Capture the cell that displays the provided text and extract its [x, y] central coordinate. 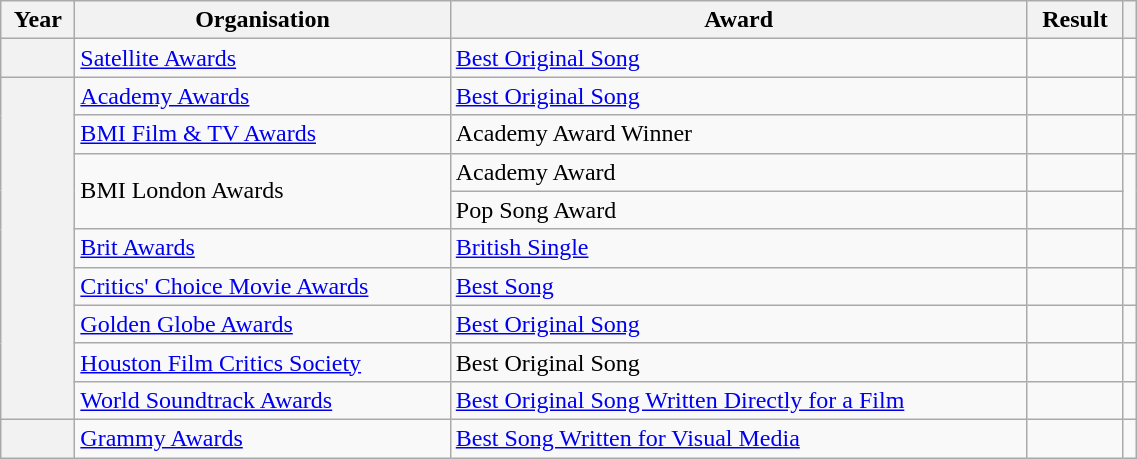
Organisation [262, 20]
Academy Award [738, 172]
Best Song Written for Visual Media [738, 438]
British Single [738, 248]
Academy Awards [262, 96]
Critics' Choice Movie Awards [262, 286]
Best Song [738, 286]
Best Original Song Written Directly for a Film [738, 400]
Award [738, 20]
Golden Globe Awards [262, 324]
Houston Film Critics Society [262, 362]
Brit Awards [262, 248]
BMI London Awards [262, 191]
World Soundtrack Awards [262, 400]
Result [1075, 20]
Pop Song Award [738, 210]
Satellite Awards [262, 58]
Academy Award Winner [738, 134]
Year [38, 20]
BMI Film & TV Awards [262, 134]
Grammy Awards [262, 438]
